From the cell containing the given text, extract its center point as (x, y) coordinate. 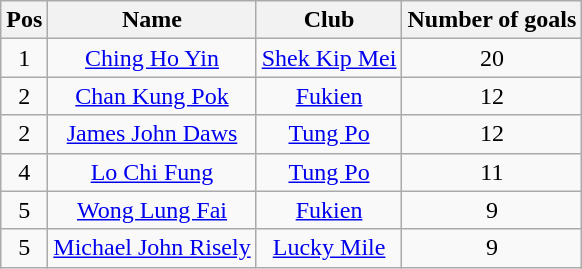
Name (152, 20)
James John Daws (152, 134)
Shek Kip Mei (329, 58)
Pos (24, 20)
1 (24, 58)
Lucky Mile (329, 248)
Chan Kung Pok (152, 96)
11 (492, 172)
Number of goals (492, 20)
Michael John Risely (152, 248)
Ching Ho Yin (152, 58)
Wong Lung Fai (152, 210)
Club (329, 20)
20 (492, 58)
Lo Chi Fung (152, 172)
4 (24, 172)
